Output the [x, y] coordinate of the center of the cell containing the given text.  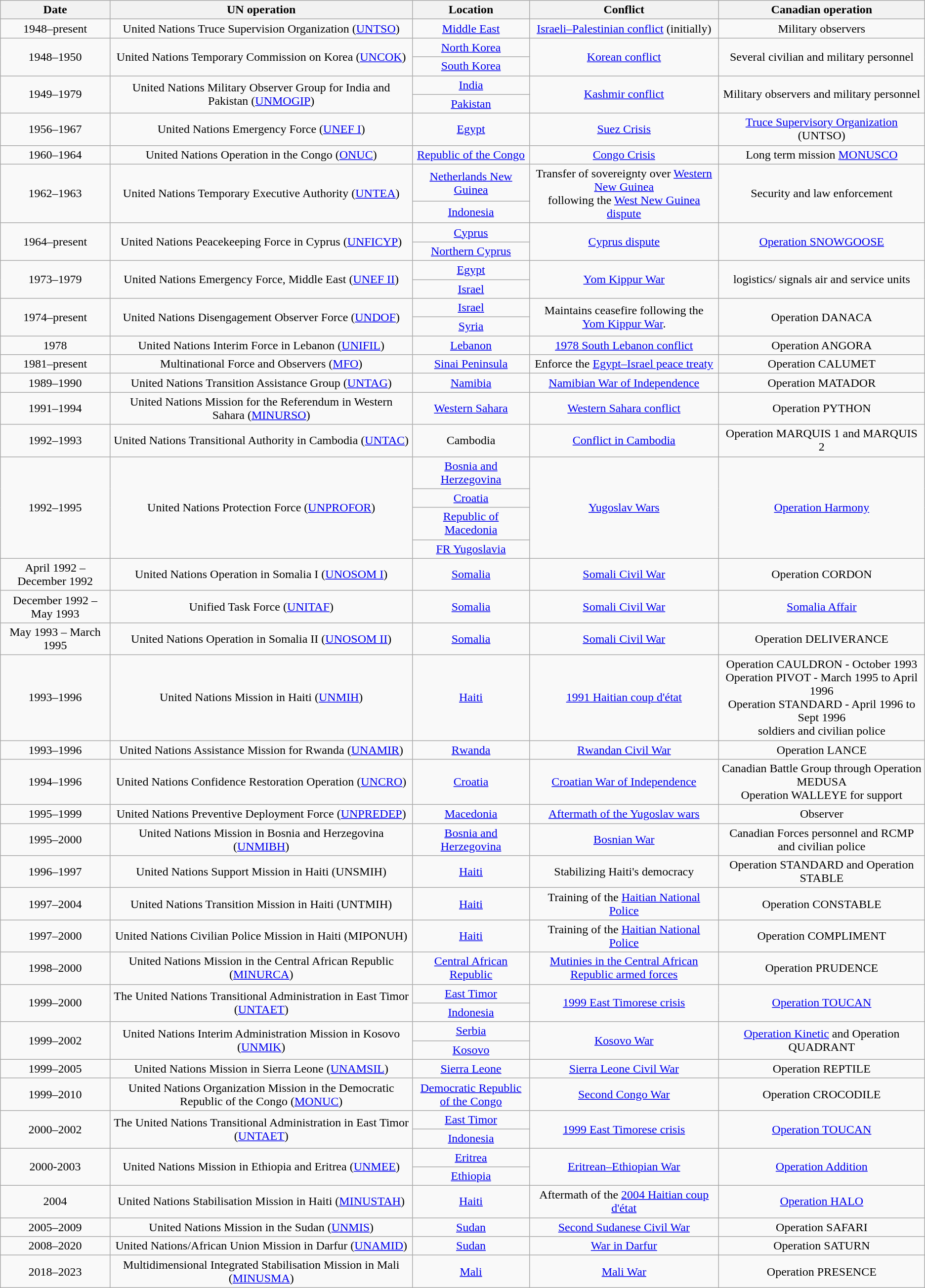
December 1992 – May 1993 [55, 607]
United Nations Temporary Commission on Korea (UNCOK) [261, 57]
Operation STANDARD and Operation STABLE [821, 872]
Netherlands New Guinea [471, 183]
1974–present [55, 317]
United Nations Mission in the Central African Republic (MINURCA) [261, 968]
Mali [471, 1272]
Western Sahara conflict [624, 408]
UN operation [261, 10]
April 1992 – December 1992 [55, 574]
Observer [821, 814]
United Nations Transition Assistance Group (UNTAG) [261, 383]
Stabilizing Haiti's democracy [624, 872]
Canadian operation [821, 10]
United Nations Operation in Somalia I (UNOSOM I) [261, 574]
1948–present [55, 29]
1999–2002 [55, 1040]
2000-2003 [55, 1167]
1962–1963 [55, 194]
Maintains ceasefire following the Yom Kippur War. [624, 317]
1999–2010 [55, 1094]
2004 [55, 1202]
United Nations Disengagement Observer Force (UNDOF) [261, 317]
1991–1994 [55, 408]
Kashmir conflict [624, 94]
Operation REPTILE [821, 1069]
United Nations Truce Supervision Organization (UNTSO) [261, 29]
Congo Crisis [624, 155]
Central African Republic [471, 968]
Location [471, 10]
Transfer of sovereignty over Western New Guineafollowing the West New Guinea dispute [624, 194]
United Nations Assistance Mission for Rwanda (UNAMIR) [261, 749]
Multinational Force and Observers (MFO) [261, 364]
1995–1999 [55, 814]
Operation HALO [821, 1202]
Operation PRUDENCE [821, 968]
United Nations Protection Force (UNPROFOR) [261, 507]
Operation Kinetic and Operation QUADRANT [821, 1040]
Enforce the Egypt–Israel peace treaty [624, 364]
United Nations Temporary Executive Authority (UNTEA) [261, 194]
Operation MATADOR [821, 383]
1995–2000 [55, 840]
1964–present [55, 242]
United Nations Support Mission in Haiti (UNSMIH) [261, 872]
Namibian War of Independence [624, 383]
Conflict [624, 10]
Kosovo [471, 1050]
Operation COMPLIMENT [821, 936]
1960–1964 [55, 155]
Date [55, 10]
United Nations Mission in Ethiopia and Eritrea (UNMEE) [261, 1167]
FR Yugoslavia [471, 549]
United Nations Organization Mission in the Democratic Republic of the Congo (MONUC) [261, 1094]
Operation PRESENCE [821, 1272]
May 1993 – March 1995 [55, 638]
Operation CALUMET [821, 364]
Sierra Leone [471, 1069]
1973–1979 [55, 279]
Korean conflict [624, 57]
Yom Kippur War [624, 279]
Security and law enforcement [821, 194]
Canadian Forces personnel and RCMP and civilian police [821, 840]
Aftermath of the 2004 Haitian coup d'état [624, 1202]
Several civilian and military personnel [821, 57]
Republic of the Congo [471, 155]
India [471, 85]
2000–2002 [55, 1129]
Operation PYTHON [821, 408]
1997–2004 [55, 904]
United Nations/African Union Mission in Darfur (UNAMID) [261, 1246]
Operation LANCE [821, 749]
1978 [55, 345]
Northern Cyprus [471, 251]
United Nations Emergency Force (UNEF I) [261, 129]
Operation SATURN [821, 1246]
United Nations Interim Force in Lebanon (UNIFIL) [261, 345]
United Nations Transitional Authority in Cambodia (UNTAC) [261, 441]
United Nations Operation in the Congo (ONUC) [261, 155]
Military observers and military personnel [821, 94]
Operation CROCODILE [821, 1094]
Ethiopia [471, 1176]
Long term mission MONUSCO [821, 155]
Operation CAULDRON - October 1993Operation PIVOT - March 1995 to April 1996Operation STANDARD - April 1996 to Sept 1996 soldiers and civilian police [821, 698]
Cambodia [471, 441]
1978 South Lebanon conflict [624, 345]
1948–1950 [55, 57]
Macedonia [471, 814]
Operation DANACA [821, 317]
Israeli–Palestinian conflict (initially) [624, 29]
1989–1990 [55, 383]
Sinai Peninsula [471, 364]
United Nations Preventive Deployment Force (UNPREDEP) [261, 814]
Rwanda [471, 749]
Canadian Battle Group through Operation MEDUSAOperation WALLEYE for support [821, 782]
2008–2020 [55, 1246]
1999–2005 [55, 1069]
Middle East [471, 29]
Syria [471, 327]
1991 Haitian coup d'état [624, 698]
Second Congo War [624, 1094]
1949–1979 [55, 94]
2005–2009 [55, 1227]
1996–1997 [55, 872]
Operation SAFARI [821, 1227]
Military observers [821, 29]
United Nations Mission in Bosnia and Herzegovina (UNMIBH) [261, 840]
logistics/ signals air and service units [821, 279]
1994–1996 [55, 782]
United Nations Operation in Somalia II (UNOSOM II) [261, 638]
Operation DELIVERANCE [821, 638]
Aftermath of the Yugoslav wars [624, 814]
United Nations Mission in Haiti (UNMIH) [261, 698]
Eritrean–Ethiopian War [624, 1167]
Truce Supervisory Organization (UNTSO) [821, 129]
United Nations Transition Mission in Haiti (UNTMIH) [261, 904]
Bosnian War [624, 840]
United Nations Military Observer Group for India and Pakistan (UNMOGIP) [261, 94]
2018–2023 [55, 1272]
Eritrea [471, 1158]
Operation MARQUIS 1 and MARQUIS 2 [821, 441]
United Nations Emergency Force, Middle East (UNEF II) [261, 279]
War in Darfur [624, 1246]
Sierra Leone Civil War [624, 1069]
1997–2000 [55, 936]
Serbia [471, 1031]
Kosovo War [624, 1040]
Yugoslav Wars [624, 507]
Operation CORDON [821, 574]
Operation Harmony [821, 507]
Cyprus [471, 232]
Operation Addition [821, 1167]
Conflict in Cambodia [624, 441]
United Nations Confidence Restoration Operation (UNCRO) [261, 782]
Republic of Macedonia [471, 524]
Mutinies in the Central African Republic armed forces [624, 968]
1992–1995 [55, 507]
1992–1993 [55, 441]
United Nations Stabilisation Mission in Haiti (MINUSTAH) [261, 1202]
United Nations Civilian Police Mission in Haiti (MIPONUH) [261, 936]
North Korea [471, 47]
Operation SNOWGOOSE [821, 242]
Croatian War of Independence [624, 782]
United Nations Interim Administration Mission in Kosovo (UNMIK) [261, 1040]
Somalia Affair [821, 607]
United Nations Mission in the Sudan (UNMIS) [261, 1227]
Rwandan Civil War [624, 749]
Multidimensional Integrated Stabilisation Mission in Mali (MINUSMA) [261, 1272]
South Korea [471, 66]
1999–2000 [55, 1003]
1956–1967 [55, 129]
Namibia [471, 383]
Lebanon [471, 345]
1981–present [55, 364]
Suez Crisis [624, 129]
United Nations Mission in Sierra Leone (UNAMSIL) [261, 1069]
Second Sudanese Civil War [624, 1227]
Cyprus dispute [624, 242]
United Nations Peacekeeping Force in Cyprus (UNFICYP) [261, 242]
United Nations Mission for the Referendum in Western Sahara (MINURSO) [261, 408]
Operation CONSTABLE [821, 904]
Western Sahara [471, 408]
Operation ANGORA [821, 345]
Democratic Republic of the Congo [471, 1094]
Pakistan [471, 104]
1998–2000 [55, 968]
Unified Task Force (UNITAF) [261, 607]
Mali War [624, 1272]
